Identify which cell holds the provided text, then report its (X, Y) central coordinate. 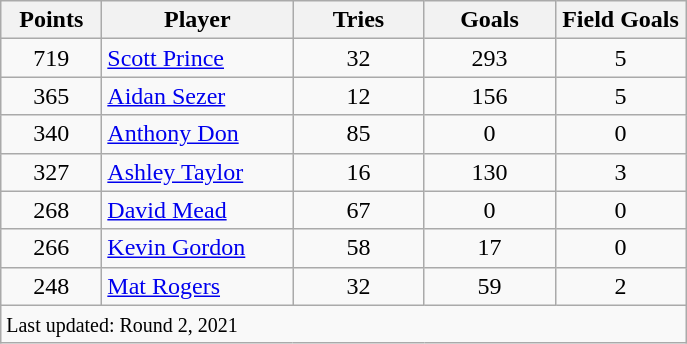
David Mead (198, 210)
Aidan Sezer (198, 96)
16 (358, 172)
340 (52, 134)
17 (490, 248)
156 (490, 96)
12 (358, 96)
Ashley Taylor (198, 172)
Scott Prince (198, 58)
293 (490, 58)
58 (358, 248)
2 (620, 286)
327 (52, 172)
268 (52, 210)
3 (620, 172)
85 (358, 134)
67 (358, 210)
248 (52, 286)
Kevin Gordon (198, 248)
365 (52, 96)
Anthony Don (198, 134)
59 (490, 286)
Mat Rogers (198, 286)
Points (52, 20)
266 (52, 248)
719 (52, 58)
Field Goals (620, 20)
Last updated: Round 2, 2021 (344, 324)
Goals (490, 20)
Tries (358, 20)
Player (198, 20)
130 (490, 172)
